Output the (X, Y) coordinate of the center of the cell containing the given text.  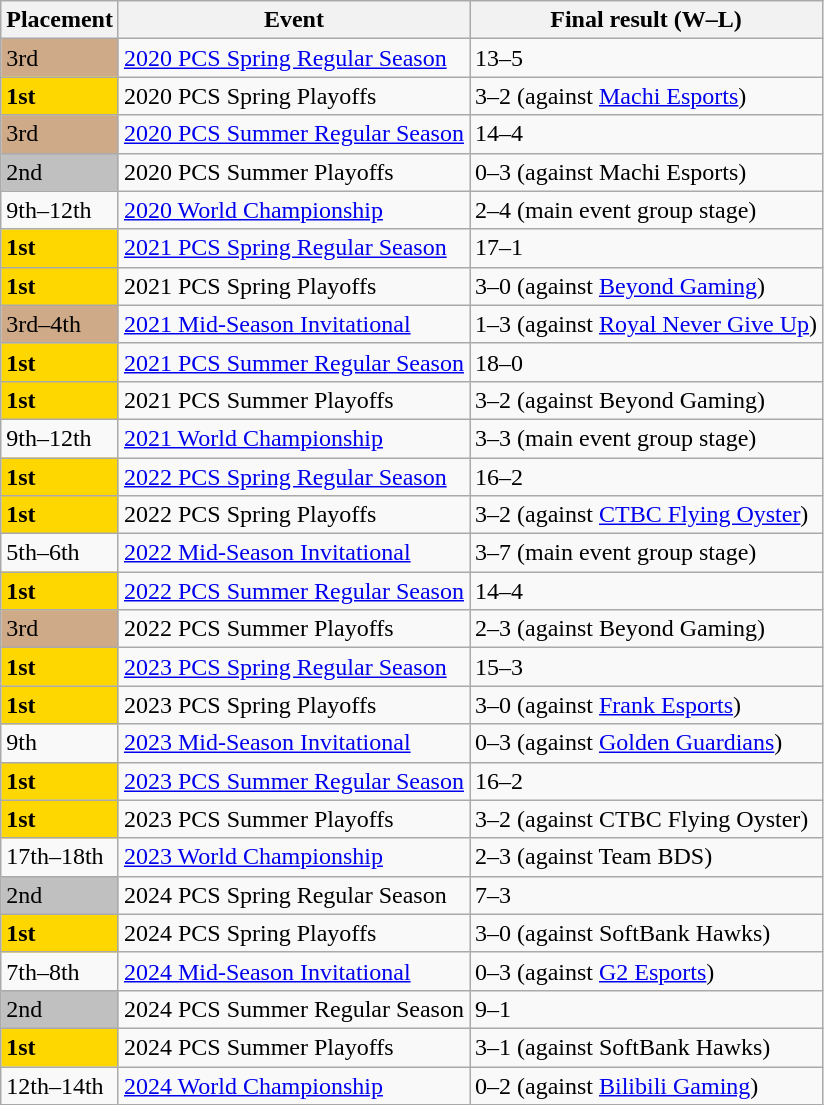
9–1 (646, 1009)
17th–18th (60, 857)
2–3 (against Team BDS) (646, 857)
18–0 (646, 362)
3–2 (against Beyond Gaming) (646, 400)
2021 World Championship (294, 438)
2021 PCS Summer Playoffs (294, 400)
0–2 (against Bilibili Gaming) (646, 1085)
2024 World Championship (294, 1085)
2021 PCS Summer Regular Season (294, 362)
17–1 (646, 248)
3–0 (against Frank Esports) (646, 705)
2023 PCS Spring Regular Season (294, 667)
1–3 (against Royal Never Give Up) (646, 324)
12th–14th (60, 1085)
9th (60, 743)
Final result (W–L) (646, 20)
2020 World Championship (294, 210)
2020 PCS Summer Playoffs (294, 172)
3–7 (main event group stage) (646, 553)
2023 PCS Summer Regular Season (294, 781)
15–3 (646, 667)
2024 PCS Spring Regular Season (294, 895)
3rd–4th (60, 324)
2022 PCS Spring Regular Season (294, 477)
2–3 (against Beyond Gaming) (646, 629)
3–2 (against Machi Esports) (646, 96)
2023 Mid-Season Invitational (294, 743)
Placement (60, 20)
2023 PCS Summer Playoffs (294, 819)
2022 PCS Spring Playoffs (294, 515)
2021 Mid-Season Invitational (294, 324)
2023 PCS Spring Playoffs (294, 705)
0–3 (against Golden Guardians) (646, 743)
2022 PCS Summer Playoffs (294, 629)
2024 PCS Summer Regular Season (294, 1009)
2024 PCS Spring Playoffs (294, 933)
13–5 (646, 58)
2020 PCS Spring Playoffs (294, 96)
3–3 (main event group stage) (646, 438)
2024 PCS Summer Playoffs (294, 1047)
5th–6th (60, 553)
2020 PCS Summer Regular Season (294, 134)
7–3 (646, 895)
3–1 (against SoftBank Hawks) (646, 1047)
2022 Mid-Season Invitational (294, 553)
7th–8th (60, 971)
0–3 (against Machi Esports) (646, 172)
2021 PCS Spring Regular Season (294, 248)
3–0 (against SoftBank Hawks) (646, 933)
2020 PCS Spring Regular Season (294, 58)
0–3 (against G2 Esports) (646, 971)
3–0 (against Beyond Gaming) (646, 286)
2024 Mid-Season Invitational (294, 971)
2021 PCS Spring Playoffs (294, 286)
Event (294, 20)
2022 PCS Summer Regular Season (294, 591)
2–4 (main event group stage) (646, 210)
2023 World Championship (294, 857)
